Output the [x, y] coordinate of the center of the cell containing the given text.  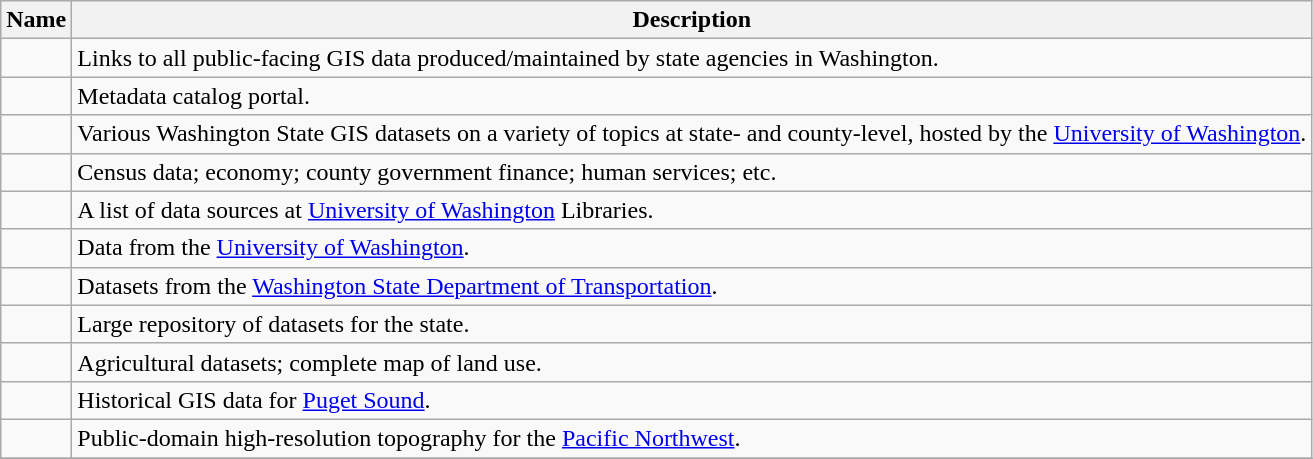
A list of data sources at University of Washington Libraries. [692, 210]
Description [692, 20]
Public-domain high-resolution topography for the Pacific Northwest. [692, 438]
Census data; economy; county government finance; human services; etc. [692, 172]
Large repository of datasets for the state. [692, 324]
Data from the University of Washington. [692, 248]
Name [36, 20]
Historical GIS data for Puget Sound. [692, 400]
Agricultural datasets; complete map of land use. [692, 362]
Links to all public-facing GIS data produced/maintained by state agencies in Washington. [692, 58]
Metadata catalog portal. [692, 96]
Datasets from the Washington State Department of Transportation. [692, 286]
Various Washington State GIS datasets on a variety of topics at state- and county-level, hosted by the University of Washington. [692, 134]
